Find where the given text appears and provide that cell's center as (x, y) coordinate. 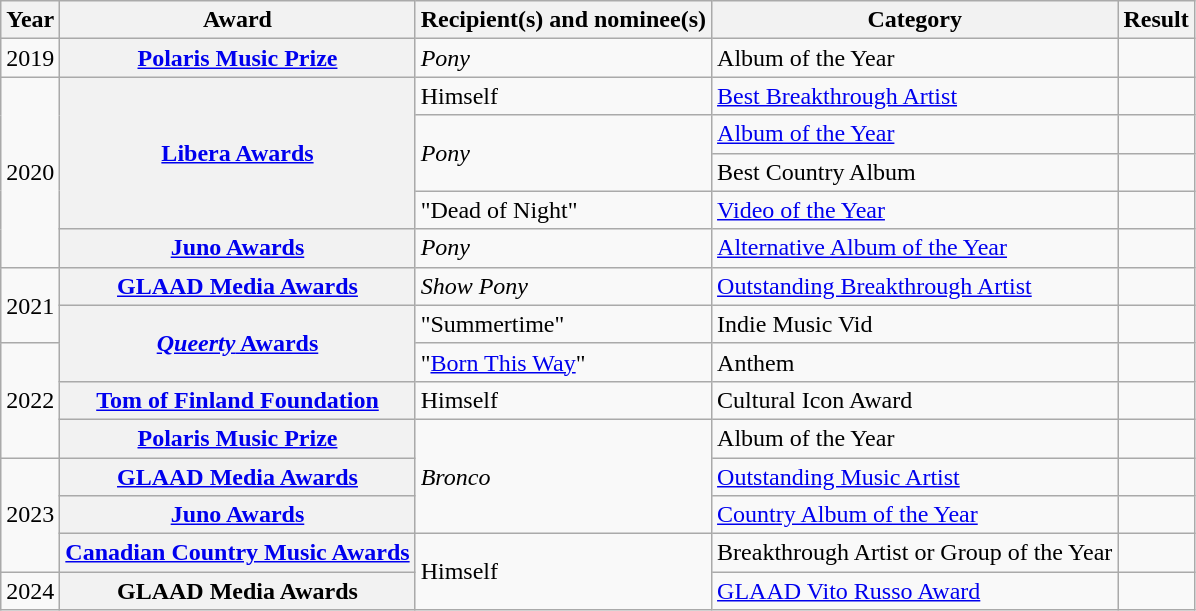
Country Album of the Year (915, 515)
2024 (30, 591)
Video of the Year (915, 210)
Show Pony (563, 286)
Breakthrough Artist or Group of the Year (915, 553)
"Dead of Night" (563, 210)
GLAAD Vito Russo Award (915, 591)
Outstanding Music Artist (915, 477)
Year (30, 20)
Anthem (915, 362)
2022 (30, 400)
2020 (30, 172)
"Summertime" (563, 324)
Indie Music Vid (915, 324)
Tom of Finland Foundation (238, 400)
Best Country Album (915, 172)
Queerty Awards (238, 343)
2019 (30, 58)
Best Breakthrough Artist (915, 96)
2023 (30, 515)
Bronco (563, 476)
"Born This Way" (563, 362)
Libera Awards (238, 153)
2021 (30, 305)
Canadian Country Music Awards (238, 553)
Outstanding Breakthrough Artist (915, 286)
Recipient(s) and nominee(s) (563, 20)
Category (915, 20)
Award (238, 20)
Alternative Album of the Year (915, 248)
Result (1156, 20)
Cultural Icon Award (915, 400)
